Locate the cell with the specified text and output its [x, y] center coordinate. 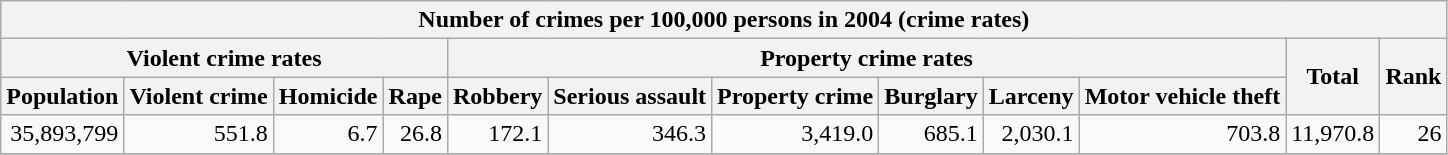
Larceny [1031, 96]
6.7 [328, 134]
172.1 [497, 134]
551.8 [198, 134]
Total [1333, 77]
35,893,799 [62, 134]
Violent crime [198, 96]
3,419.0 [796, 134]
703.8 [1182, 134]
Number of crimes per 100,000 persons in 2004 (crime rates) [724, 20]
26 [1414, 134]
Homicide [328, 96]
Violent crime rates [224, 58]
685.1 [931, 134]
2,030.1 [1031, 134]
Property crime rates [866, 58]
Rape [415, 96]
Robbery [497, 96]
Motor vehicle theft [1182, 96]
Property crime [796, 96]
Burglary [931, 96]
Population [62, 96]
11,970.8 [1333, 134]
346.3 [630, 134]
26.8 [415, 134]
Serious assault [630, 96]
Rank [1414, 77]
